Detect which cell encompasses the target text, then output its [X, Y] center coordinate. 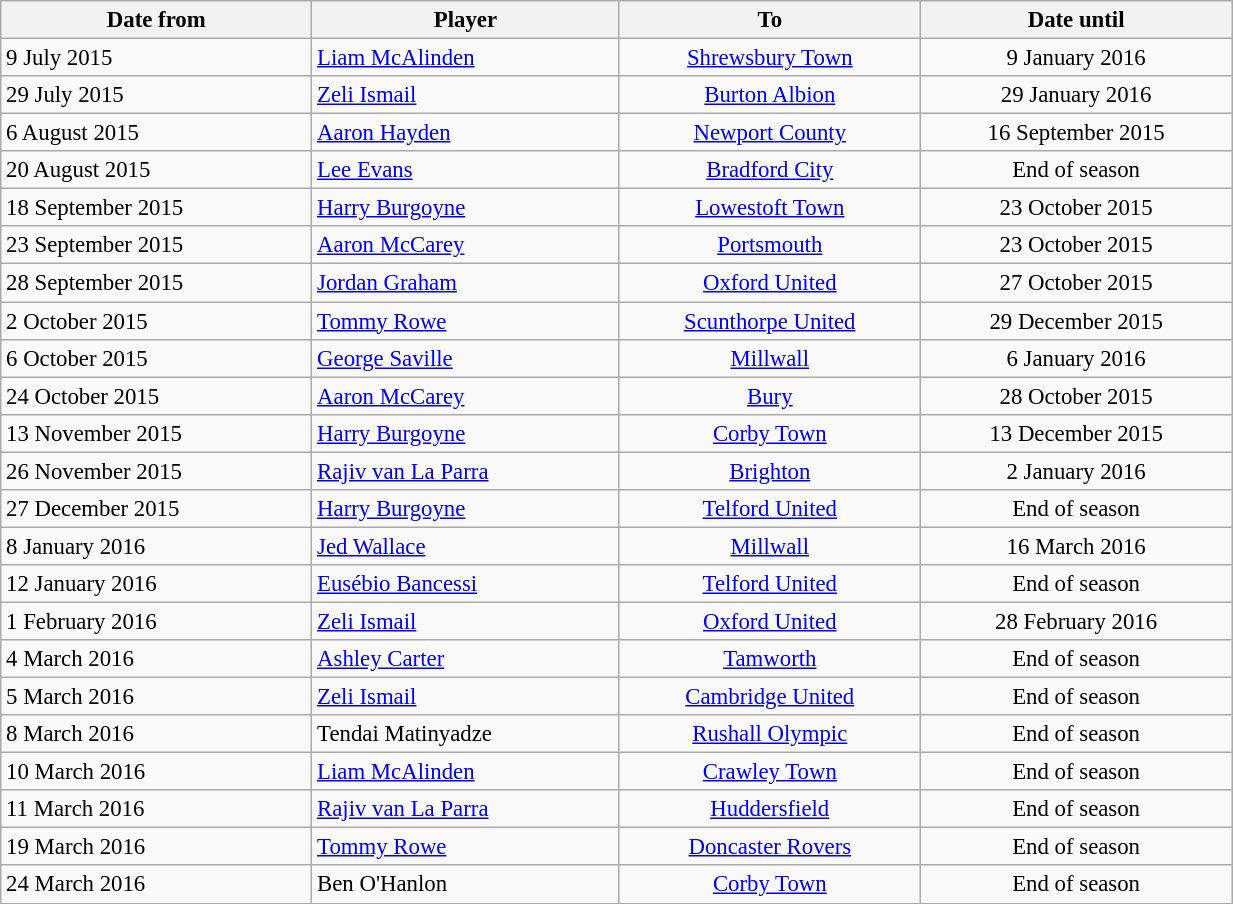
13 November 2015 [156, 433]
8 March 2016 [156, 734]
1 February 2016 [156, 621]
Newport County [770, 133]
9 July 2015 [156, 58]
Cambridge United [770, 697]
2 January 2016 [1076, 471]
Date from [156, 20]
Jed Wallace [466, 546]
Lee Evans [466, 170]
5 March 2016 [156, 697]
Jordan Graham [466, 283]
26 November 2015 [156, 471]
Aaron Hayden [466, 133]
20 August 2015 [156, 170]
8 January 2016 [156, 546]
Ashley Carter [466, 659]
Rushall Olympic [770, 734]
29 July 2015 [156, 95]
Portsmouth [770, 245]
4 March 2016 [156, 659]
28 September 2015 [156, 283]
George Saville [466, 358]
Brighton [770, 471]
Player [466, 20]
Crawley Town [770, 772]
9 January 2016 [1076, 58]
Date until [1076, 20]
12 January 2016 [156, 584]
Tamworth [770, 659]
13 December 2015 [1076, 433]
18 September 2015 [156, 208]
Ben O'Hanlon [466, 885]
To [770, 20]
Huddersfield [770, 809]
6 October 2015 [156, 358]
19 March 2016 [156, 847]
Eusébio Bancessi [466, 584]
Lowestoft Town [770, 208]
27 October 2015 [1076, 283]
24 March 2016 [156, 885]
27 December 2015 [156, 509]
Doncaster Rovers [770, 847]
28 October 2015 [1076, 396]
24 October 2015 [156, 396]
16 September 2015 [1076, 133]
Scunthorpe United [770, 321]
29 January 2016 [1076, 95]
6 August 2015 [156, 133]
Tendai Matinyadze [466, 734]
28 February 2016 [1076, 621]
Burton Albion [770, 95]
Bradford City [770, 170]
Shrewsbury Town [770, 58]
23 September 2015 [156, 245]
Bury [770, 396]
2 October 2015 [156, 321]
6 January 2016 [1076, 358]
11 March 2016 [156, 809]
29 December 2015 [1076, 321]
16 March 2016 [1076, 546]
10 March 2016 [156, 772]
